Return the [x, y] coordinate for the center point of the cell that contains the specified text.  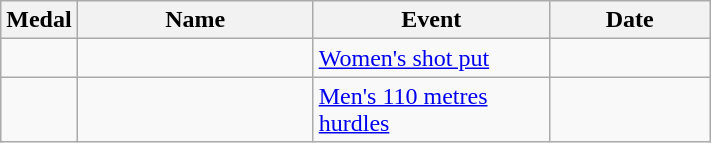
Women's shot put [431, 58]
Name [195, 20]
Medal [39, 20]
Date [630, 20]
Men's 110 metres hurdles [431, 110]
Event [431, 20]
